Output the [x, y] coordinate of the center of the cell containing the given text.  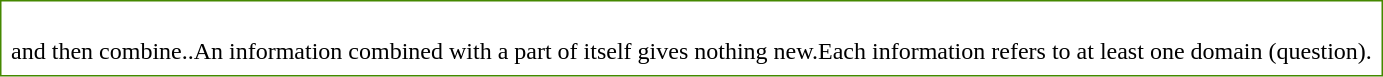
and then combine..An information combined with a part of itself gives nothing new.Each information refers to at least one domain (question). [692, 38]
